Pinpoint the cell where the given text exists, returning its [X, Y] midpoint coordinate. 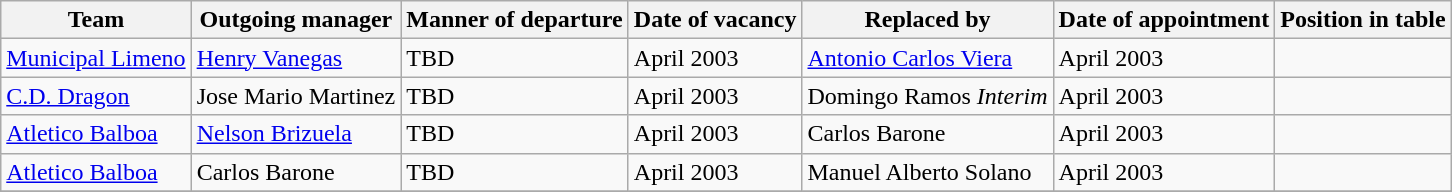
Outgoing manager [296, 20]
Replaced by [928, 20]
Municipal Limeno [96, 58]
Date of vacancy [715, 20]
Henry Vanegas [296, 58]
Domingo Ramos Interim [928, 96]
Team [96, 20]
Manner of departure [514, 20]
C.D. Dragon [96, 96]
Jose Mario Martinez [296, 96]
Date of appointment [1164, 20]
Nelson Brizuela [296, 134]
Position in table [1363, 20]
Manuel Alberto Solano [928, 172]
Antonio Carlos Viera [928, 58]
